Scan for the cell matching the given text and deliver its (x, y) coordinate at center. 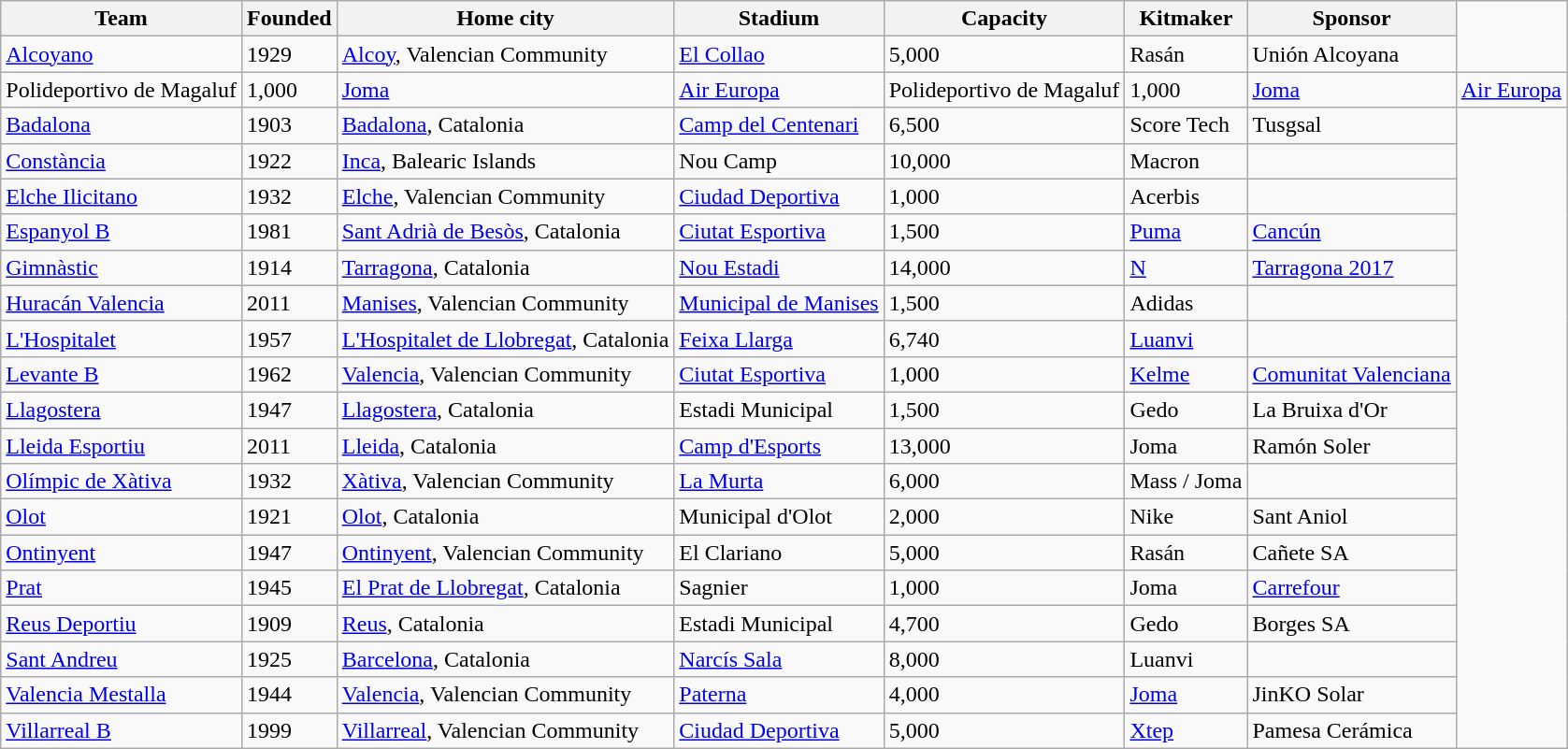
Xtep (1186, 730)
Ontinyent, Valencian Community (505, 553)
Stadium (779, 19)
La Bruixa d'Or (1352, 410)
Team (122, 19)
Villarreal B (122, 730)
Badalona, Catalonia (505, 125)
Home city (505, 19)
4,700 (1004, 624)
Kitmaker (1186, 19)
1921 (289, 517)
Alcoy, Valencian Community (505, 54)
Badalona (122, 125)
Sagnier (779, 588)
Cañete SA (1352, 553)
6,500 (1004, 125)
1929 (289, 54)
Mass / Joma (1186, 482)
Nou Camp (779, 161)
Feixa Llarga (779, 338)
Nou Estadi (779, 267)
El Prat de Llobregat, Catalonia (505, 588)
1914 (289, 267)
6,000 (1004, 482)
6,740 (1004, 338)
Llagostera (122, 410)
4,000 (1004, 695)
Cancún (1352, 232)
1999 (289, 730)
Camp del Centenari (779, 125)
Tusgsal (1352, 125)
1945 (289, 588)
La Murta (779, 482)
Llagostera, Catalonia (505, 410)
JinKO Solar (1352, 695)
Nike (1186, 517)
Xàtiva, Valencian Community (505, 482)
Narcís Sala (779, 659)
Pamesa Cerámica (1352, 730)
8,000 (1004, 659)
Olot (122, 517)
Capacity (1004, 19)
Kelme (1186, 374)
Gimnàstic (122, 267)
14,000 (1004, 267)
Lleida Esportiu (122, 446)
Reus Deportiu (122, 624)
Carrefour (1352, 588)
Borges SA (1352, 624)
Acerbis (1186, 196)
Espanyol B (122, 232)
Olot, Catalonia (505, 517)
Adidas (1186, 303)
1922 (289, 161)
Sant Andreu (122, 659)
Municipal d'Olot (779, 517)
Camp d'Esports (779, 446)
L'Hospitalet de Llobregat, Catalonia (505, 338)
1957 (289, 338)
El Collao (779, 54)
Elche, Valencian Community (505, 196)
Municipal de Manises (779, 303)
1909 (289, 624)
Puma (1186, 232)
Alcoyano (122, 54)
Tarragona, Catalonia (505, 267)
Lleida, Catalonia (505, 446)
Villarreal, Valencian Community (505, 730)
Sant Adrià de Besòs, Catalonia (505, 232)
1925 (289, 659)
Macron (1186, 161)
Barcelona, Catalonia (505, 659)
Sponsor (1352, 19)
Manises, Valencian Community (505, 303)
Olímpic de Xàtiva (122, 482)
Unión Alcoyana (1352, 54)
Paterna (779, 695)
L'Hospitalet (122, 338)
10,000 (1004, 161)
Sant Aniol (1352, 517)
Founded (289, 19)
Ontinyent (122, 553)
13,000 (1004, 446)
Reus, Catalonia (505, 624)
Inca, Balearic Islands (505, 161)
1981 (289, 232)
Constància (122, 161)
Huracán Valencia (122, 303)
1962 (289, 374)
1903 (289, 125)
Tarragona 2017 (1352, 267)
N (1186, 267)
Comunitat Valenciana (1352, 374)
2,000 (1004, 517)
Ramón Soler (1352, 446)
Score Tech (1186, 125)
Valencia Mestalla (122, 695)
Levante B (122, 374)
Prat (122, 588)
1944 (289, 695)
Elche Ilicitano (122, 196)
El Clariano (779, 553)
